Extract the (X, Y) coordinate from the center of the cell holding the provided text.  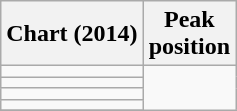
Chart (2014) (72, 34)
Peakposition (189, 34)
